Scan for the cell matching the given text and deliver its (X, Y) coordinate at center. 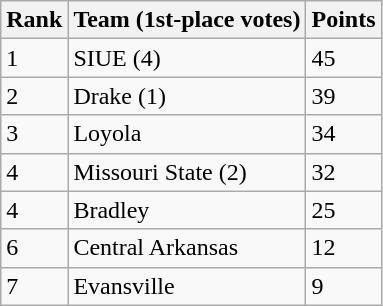
9 (344, 286)
45 (344, 58)
Loyola (187, 134)
Rank (34, 20)
39 (344, 96)
25 (344, 210)
32 (344, 172)
Team (1st-place votes) (187, 20)
3 (34, 134)
2 (34, 96)
7 (34, 286)
Central Arkansas (187, 248)
34 (344, 134)
6 (34, 248)
Missouri State (2) (187, 172)
Drake (1) (187, 96)
SIUE (4) (187, 58)
Evansville (187, 286)
1 (34, 58)
12 (344, 248)
Bradley (187, 210)
Points (344, 20)
